Search for the cell housing the specified text and yield its [X, Y] center coordinate. 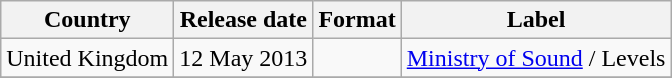
Release date [244, 20]
Country [88, 20]
United Kingdom [88, 58]
12 May 2013 [244, 58]
Label [536, 20]
Ministry of Sound / Levels [536, 58]
Format [357, 20]
